Determine the (x, y) coordinate at the center of the cell enclosing the given text.  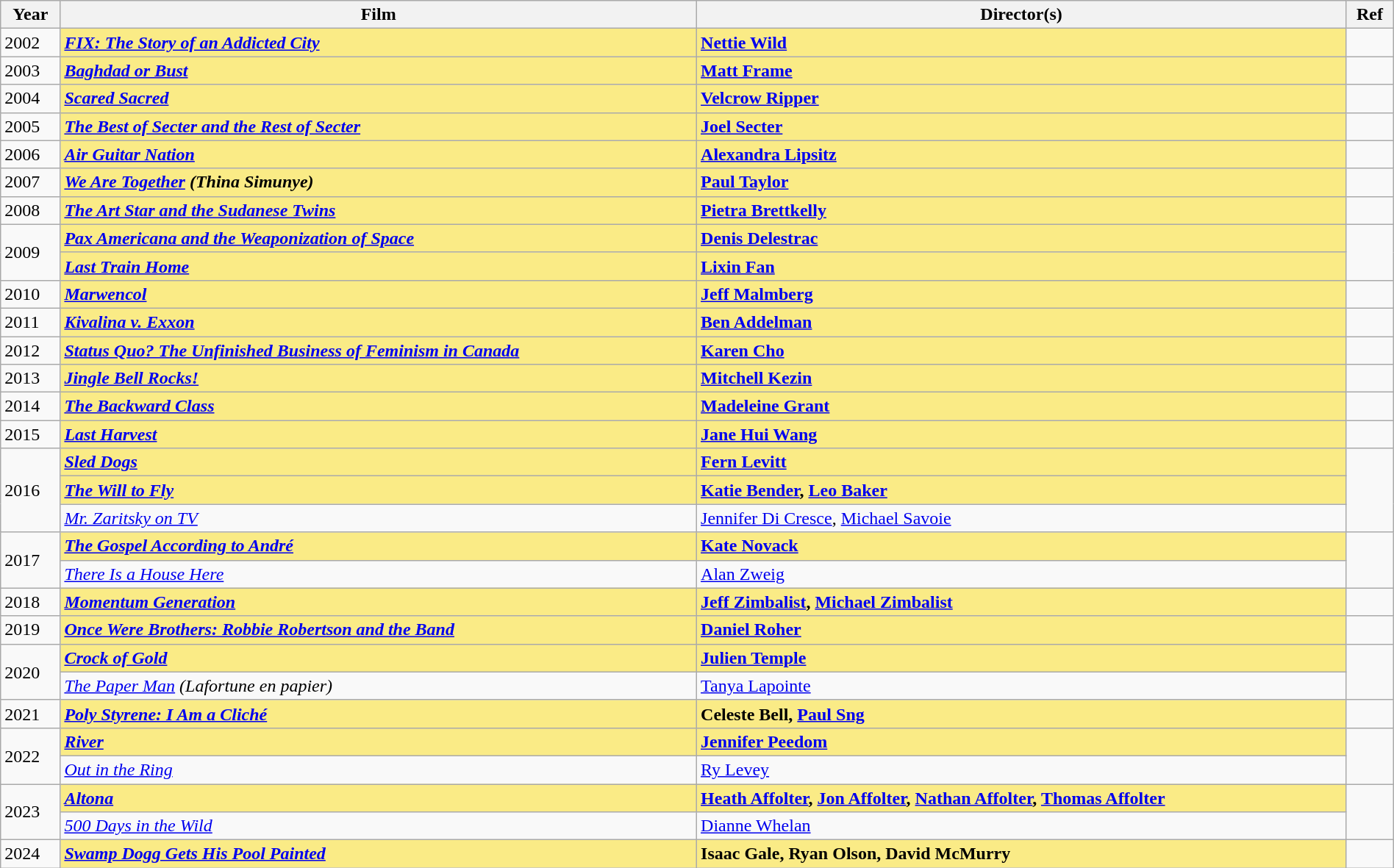
The Will to Fly (379, 490)
Once Were Brothers: Robbie Robertson and the Band (379, 630)
Lixin Fan (1022, 266)
2021 (31, 714)
2024 (31, 854)
2004 (31, 98)
2022 (31, 756)
Matt Frame (1022, 71)
FIX: The Story of an Addicted City (379, 43)
2007 (31, 182)
Year (31, 15)
2002 (31, 43)
Fern Levitt (1022, 462)
Scared Sacred (379, 98)
2016 (31, 490)
Altona (379, 797)
Sled Dogs (379, 462)
Momentum Generation (379, 602)
Ref (1370, 15)
The Paper Man (Lafortune en papier) (379, 686)
Jane Hui Wang (1022, 434)
Mr. Zaritsky on TV (379, 518)
Celeste Bell, Paul Sng (1022, 714)
Swamp Dogg Gets His Pool Painted (379, 854)
The Gospel According to André (379, 546)
Isaac Gale, Ryan Olson, David McMurry (1022, 854)
The Best of Secter and the Rest of Secter (379, 126)
The Art Star and the Sudanese Twins (379, 210)
2014 (31, 406)
Crock of Gold (379, 658)
2006 (31, 154)
2013 (31, 379)
2010 (31, 294)
Jeff Malmberg (1022, 294)
2018 (31, 602)
Jennifer Di Cresce, Michael Savoie (1022, 518)
Karen Cho (1022, 351)
Film (379, 15)
2012 (31, 351)
2011 (31, 322)
2009 (31, 252)
2015 (31, 434)
2008 (31, 210)
Status Quo? The Unfinished Business of Feminism in Canada (379, 351)
Julien Temple (1022, 658)
Jennifer Peedom (1022, 742)
Baghdad or Bust (379, 71)
2019 (31, 630)
Tanya Lapointe (1022, 686)
We Are Together (Thina Simunye) (379, 182)
Last Harvest (379, 434)
Pax Americana and the Weaponization of Space (379, 238)
Daniel Roher (1022, 630)
2005 (31, 126)
Last Train Home (379, 266)
Pietra Brettkelly (1022, 210)
2020 (31, 672)
Joel Secter (1022, 126)
Out in the Ring (379, 770)
Nettie Wild (1022, 43)
Alexandra Lipsitz (1022, 154)
There Is a House Here (379, 574)
2017 (31, 560)
Jeff Zimbalist, Michael Zimbalist (1022, 602)
Madeleine Grant (1022, 406)
2003 (31, 71)
Denis Delestrac (1022, 238)
2023 (31, 811)
Dianne Whelan (1022, 826)
Marwencol (379, 294)
Director(s) (1022, 15)
500 Days in the Wild (379, 826)
Alan Zweig (1022, 574)
Jingle Bell Rocks! (379, 379)
Ry Levey (1022, 770)
Heath Affolter, Jon Affolter, Nathan Affolter, Thomas Affolter (1022, 797)
Poly Styrene: I Am a Cliché (379, 714)
Kate Novack (1022, 546)
Paul Taylor (1022, 182)
Katie Bender, Leo Baker (1022, 490)
Mitchell Kezin (1022, 379)
Ben Addelman (1022, 322)
Air Guitar Nation (379, 154)
River (379, 742)
Kivalina v. Exxon (379, 322)
The Backward Class (379, 406)
Velcrow Ripper (1022, 98)
